Determine the (X, Y) coordinate at the center of the cell enclosing the given text.  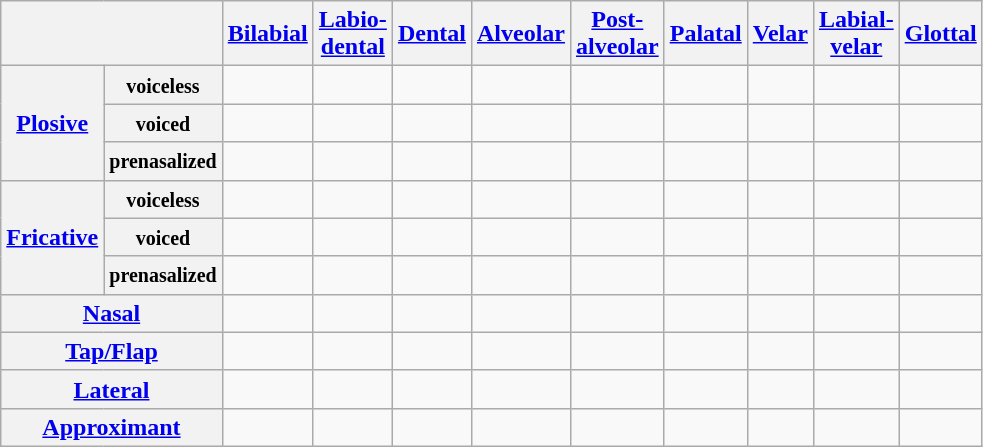
Post-alveolar (617, 34)
Nasal (112, 313)
Plosive (52, 123)
Velar (780, 34)
Palatal (706, 34)
Glottal (940, 34)
Alveolar (520, 34)
Bilabial (268, 34)
Lateral (112, 389)
Labial-velar (856, 34)
Labio-dental (352, 34)
Dental (432, 34)
Fricative (52, 237)
Tap/Flap (112, 351)
Approximant (112, 427)
